Scan for the cell matching the given text and deliver its (x, y) coordinate at center. 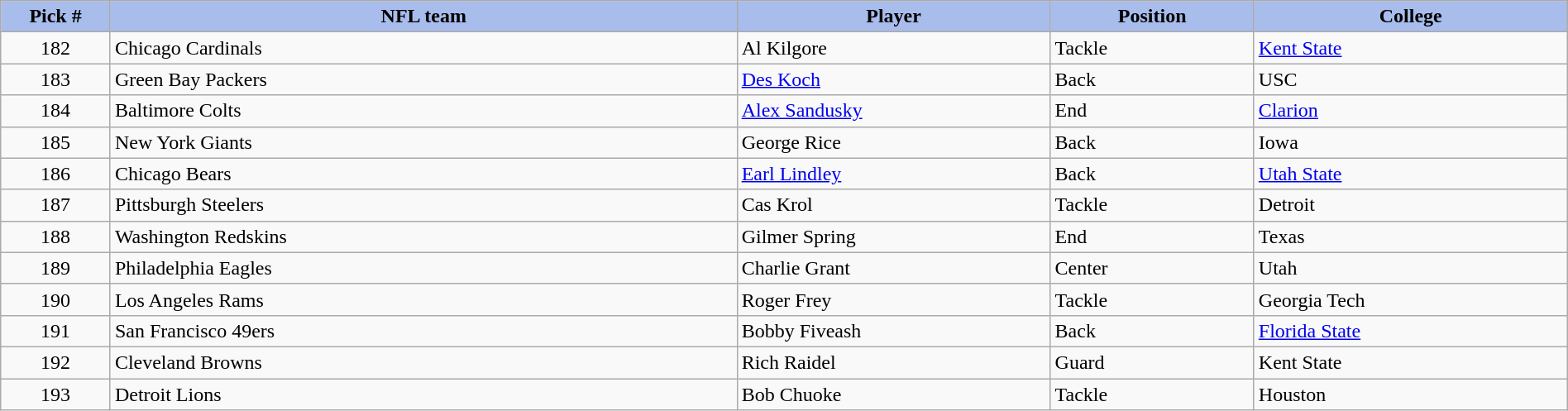
188 (56, 237)
Georgia Tech (1411, 299)
185 (56, 142)
Roger Frey (893, 299)
182 (56, 48)
USC (1411, 79)
183 (56, 79)
Utah (1411, 268)
Iowa (1411, 142)
Pick # (56, 17)
Cleveland Browns (423, 362)
193 (56, 394)
NFL team (423, 17)
Detroit (1411, 205)
Player (893, 17)
192 (56, 362)
New York Giants (423, 142)
Cas Krol (893, 205)
Guard (1152, 362)
Green Bay Packers (423, 79)
Los Angeles Rams (423, 299)
Chicago Cardinals (423, 48)
Des Koch (893, 79)
Florida State (1411, 331)
Bobby Fiveash (893, 331)
George Rice (893, 142)
Earl Lindley (893, 174)
Chicago Bears (423, 174)
191 (56, 331)
187 (56, 205)
Pittsburgh Steelers (423, 205)
Bob Chuoke (893, 394)
Texas (1411, 237)
186 (56, 174)
Detroit Lions (423, 394)
190 (56, 299)
Baltimore Colts (423, 111)
College (1411, 17)
Rich Raidel (893, 362)
Gilmer Spring (893, 237)
Alex Sandusky (893, 111)
Al Kilgore (893, 48)
189 (56, 268)
Clarion (1411, 111)
San Francisco 49ers (423, 331)
184 (56, 111)
Position (1152, 17)
Philadelphia Eagles (423, 268)
Utah State (1411, 174)
Charlie Grant (893, 268)
Houston (1411, 394)
Washington Redskins (423, 237)
Center (1152, 268)
